For the text-containing cell, return its midpoint in (x, y) coordinate format. 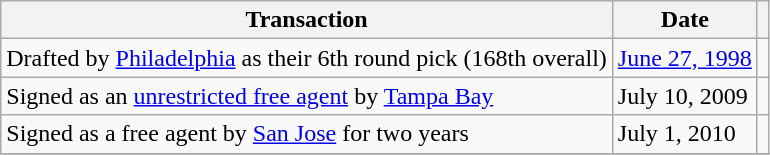
July 10, 2009 (684, 96)
Drafted by Philadelphia as their 6th round pick (168th overall) (307, 58)
June 27, 1998 (684, 58)
July 1, 2010 (684, 134)
Transaction (307, 20)
Signed as a free agent by San Jose for two years (307, 134)
Date (684, 20)
Signed as an unrestricted free agent by Tampa Bay (307, 96)
